Locate the cell with the specified text and output its (X, Y) center coordinate. 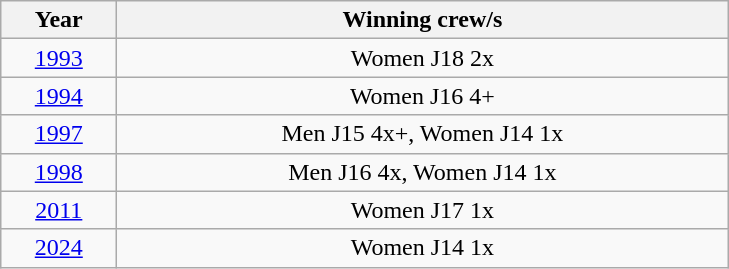
Men J15 4x+, Women J14 1x (422, 134)
Women J18 2x (422, 58)
2024 (59, 248)
1998 (59, 172)
1994 (59, 96)
1993 (59, 58)
2011 (59, 210)
Women J16 4+ (422, 96)
Men J16 4x, Women J14 1x (422, 172)
Winning crew/s (422, 20)
Year (59, 20)
Women J17 1x (422, 210)
Women J14 1x (422, 248)
1997 (59, 134)
